Output the [x, y] coordinate of the center of the cell containing the given text.  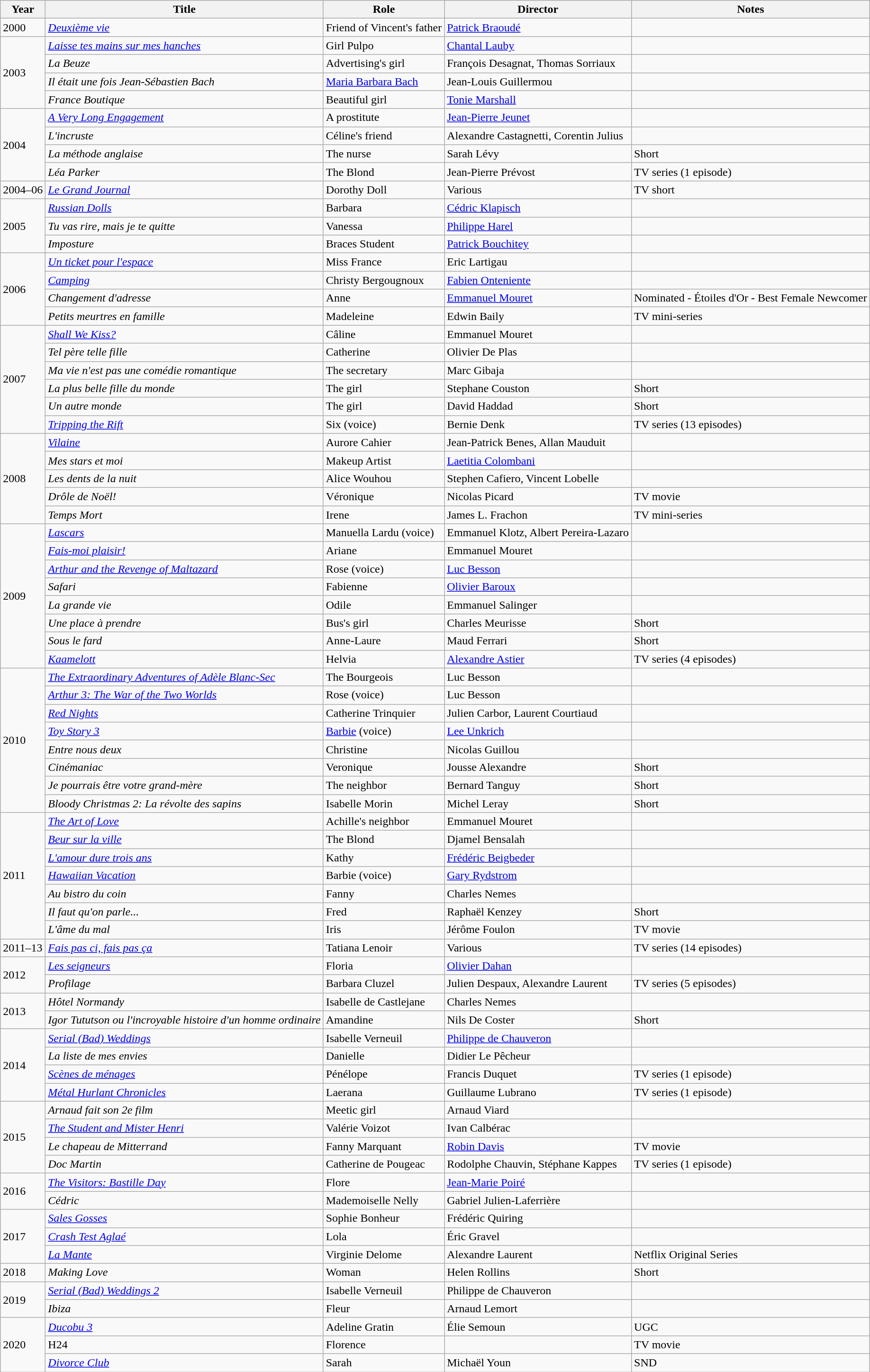
Christine [384, 749]
Shall We Kiss? [184, 334]
Arthur 3: The War of the Two Worlds [184, 695]
Florence [384, 1345]
Meetic girl [384, 1110]
Entre nous deux [184, 749]
Miss France [384, 262]
Scènes de ménages [184, 1074]
Une place à prendre [184, 623]
2010 [23, 740]
Les seigneurs [184, 966]
Philippe Harel [538, 226]
Girl Pulpo [384, 46]
Maud Ferrari [538, 641]
Flore [384, 1182]
Catherine de Pougeac [384, 1164]
Fais-moi plaisir! [184, 551]
Hôtel Normandy [184, 1002]
Tatiana Lenoir [384, 948]
Sarah Lévy [538, 154]
Anne [384, 298]
2013 [23, 1011]
Cédric Klapisch [538, 208]
Divorce Club [184, 1363]
Vilaine [184, 442]
The Student and Mister Henri [184, 1128]
Catherine Trinquier [384, 713]
Deuxième vie [184, 27]
Kaamelott [184, 659]
Madeleine [384, 316]
Francis Duquet [538, 1074]
H24 [184, 1345]
Braces Student [384, 244]
Catherine [384, 352]
Câline [384, 334]
Sarah [384, 1363]
Céline's friend [384, 136]
2016 [23, 1191]
Manuella Lardu (voice) [384, 533]
Tripping the Rift [184, 424]
The Extraordinary Adventures of Adèle Blanc-Sec [184, 677]
Le Grand Journal [184, 190]
Léa Parker [184, 172]
La plus belle fille du monde [184, 388]
UGC [751, 1326]
Odile [384, 605]
Bus's girl [384, 623]
Charles Meurisse [538, 623]
Alexandre Laurent [538, 1254]
Ibiza [184, 1308]
The Art of Love [184, 822]
Mademoiselle Nelly [384, 1200]
2014 [23, 1065]
Michaël Youn [538, 1363]
Director [538, 9]
Valérie Voizot [384, 1128]
Jérôme Foulon [538, 930]
2012 [23, 975]
Jousse Alexandre [538, 767]
Vanessa [384, 226]
Making Love [184, 1272]
Le chapeau de Mitterrand [184, 1146]
TV series (14 episodes) [751, 948]
Au bistro du coin [184, 894]
Fanny [384, 894]
2018 [23, 1272]
2011–13 [23, 948]
2015 [23, 1137]
Imposture [184, 244]
Lola [384, 1236]
The nurse [384, 154]
Patrick Braoudé [538, 27]
Edwin Baily [538, 316]
Christy Bergougnoux [384, 280]
Tu vas rire, mais je te quitte [184, 226]
Maria Barbara Bach [384, 82]
Jean-Louis Guillermou [538, 82]
Patrick Bouchitey [538, 244]
Beur sur la ville [184, 840]
Élie Semoun [538, 1326]
The secretary [384, 370]
Rodolphe Chauvin, Stéphane Kappes [538, 1164]
Gabriel Julien-Laferrière [538, 1200]
Julien Carbor, Laurent Courtiaud [538, 713]
Je pourrais être votre grand-mère [184, 785]
Arnaud fait son 2e film [184, 1110]
Mes stars et moi [184, 460]
Anne-Laure [384, 641]
Changement d'adresse [184, 298]
Stephane Couston [538, 388]
France Boutique [184, 100]
Sales Gosses [184, 1218]
Jean-Patrick Benes, Allan Mauduit [538, 442]
Guillaume Lubrano [538, 1092]
Cédric [184, 1200]
Barbara Cluzel [384, 984]
Hawaiian Vacation [184, 876]
Emmanuel Salinger [538, 605]
Véronique [384, 496]
Olivier Baroux [538, 587]
SND [751, 1363]
TV short [751, 190]
La Beuze [184, 64]
Drôle de Noël! [184, 496]
Role [384, 9]
Kathy [384, 858]
Beautiful girl [384, 100]
Ariane [384, 551]
Ivan Calbérac [538, 1128]
L'amour dure trois ans [184, 858]
Crash Test Aglaé [184, 1236]
Olivier Dahan [538, 966]
Amandine [384, 1020]
2009 [23, 596]
La liste de mes envies [184, 1056]
Six (voice) [384, 424]
Nils De Coster [538, 1020]
David Haddad [538, 406]
Isabelle Morin [384, 804]
Pénélope [384, 1074]
Métal Hurlant Chronicles [184, 1092]
2020 [23, 1345]
Michel Leray [538, 804]
Frédéric Beigbeder [538, 858]
2003 [23, 73]
Friend of Vincent's father [384, 27]
TV series (13 episodes) [751, 424]
Woman [384, 1272]
La Mante [184, 1254]
2011 [23, 876]
Alexandre Astier [538, 659]
Tonie Marshall [538, 100]
Laisse tes mains sur mes hanches [184, 46]
Julien Despaux, Alexandre Laurent [538, 984]
Virginie Delome [384, 1254]
Title [184, 9]
Russian Dolls [184, 208]
Dorothy Doll [384, 190]
Frédéric Quiring [538, 1218]
Il était une fois Jean-Sébastien Bach [184, 82]
2007 [23, 379]
La méthode anglaise [184, 154]
Netflix Original Series [751, 1254]
Raphaël Kenzey [538, 912]
Serial (Bad) Weddings 2 [184, 1290]
Igor Tututson ou l'incroyable histoire d'un homme ordinaire [184, 1020]
Fais pas ci, fais pas ça [184, 948]
A prostitute [384, 118]
Marc Gibaja [538, 370]
Floria [384, 966]
Fleur [384, 1308]
TV series (5 episodes) [751, 984]
Red Nights [184, 713]
L'incruste [184, 136]
Nominated - Étoiles d'Or - Best Female Newcomer [751, 298]
François Desagnat, Thomas Sorriaux [538, 64]
2005 [23, 226]
Arnaud Lemort [538, 1308]
Doc Martin [184, 1164]
Toy Story 3 [184, 731]
Un ticket pour l'espace [184, 262]
Notes [751, 9]
Nicolas Picard [538, 496]
Lee Unkrich [538, 731]
2006 [23, 289]
A Very Long Engagement [184, 118]
Tel père telle fille [184, 352]
Camping [184, 280]
Fanny Marquant [384, 1146]
Ma vie n'est pas une comédie romantique [184, 370]
Fabienne [384, 587]
L'âme du mal [184, 930]
Temps Mort [184, 514]
Gary Rydstrom [538, 876]
Stephen Cafiero, Vincent Lobelle [538, 478]
Sophie Bonheur [384, 1218]
Fabien Onteniente [538, 280]
Didier Le Pêcheur [538, 1056]
Sous le fard [184, 641]
Helen Rollins [538, 1272]
Bernie Denk [538, 424]
2008 [23, 478]
Robin Davis [538, 1146]
Makeup Artist [384, 460]
Arthur and the Revenge of Maltazard [184, 569]
2019 [23, 1299]
Irene [384, 514]
Isabelle de Castlejane [384, 1002]
Djamel Bensalah [538, 840]
Nicolas Guillou [538, 749]
Advertising's girl [384, 64]
Aurore Cahier [384, 442]
Year [23, 9]
Emmanuel Klotz, Albert Pereira-Lazaro [538, 533]
Il faut qu'on parle... [184, 912]
Un autre monde [184, 406]
Chantal Lauby [538, 46]
Profilage [184, 984]
Achille's neighbor [384, 822]
The Visitors: Bastille Day [184, 1182]
Cinémaniac [184, 767]
2004 [23, 145]
Alice Wouhou [384, 478]
Veronique [384, 767]
James L. Frachon [538, 514]
La grande vie [184, 605]
Barbara [384, 208]
Danielle [384, 1056]
Jean-Pierre Jeunet [538, 118]
Iris [384, 930]
Jean-Marie Poiré [538, 1182]
Adeline Gratin [384, 1326]
Arnaud Viard [538, 1110]
Alexandre Castagnetti, Corentin Julius [538, 136]
2004–06 [23, 190]
Bloody Christmas 2: La révolte des sapins [184, 804]
Serial (Bad) Weddings [184, 1038]
Laetitia Colombani [538, 460]
2000 [23, 27]
The neighbor [384, 785]
Fred [384, 912]
Safari [184, 587]
Jean-Pierre Prévost [538, 172]
Lascars [184, 533]
Les dents de la nuit [184, 478]
Éric Gravel [538, 1236]
Petits meurtres en famille [184, 316]
Olivier De Plas [538, 352]
Ducobu 3 [184, 1326]
Bernard Tanguy [538, 785]
Helvia [384, 659]
The Bourgeois [384, 677]
TV series (4 episodes) [751, 659]
Laerana [384, 1092]
Eric Lartigau [538, 262]
2017 [23, 1236]
